Pinpoint the cell where the given text exists, returning its [x, y] midpoint coordinate. 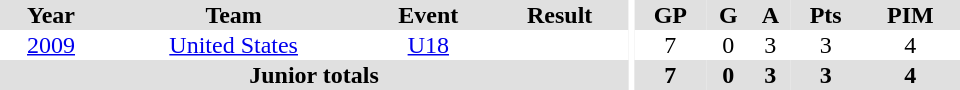
Year [51, 15]
United States [234, 45]
GP [670, 15]
A [770, 15]
2009 [51, 45]
Result [560, 15]
Junior totals [314, 75]
U18 [428, 45]
Team [234, 15]
Event [428, 15]
Pts [826, 15]
PIM [910, 15]
G [728, 15]
